Extract the [X, Y] coordinate from the center of the cell holding the provided text.  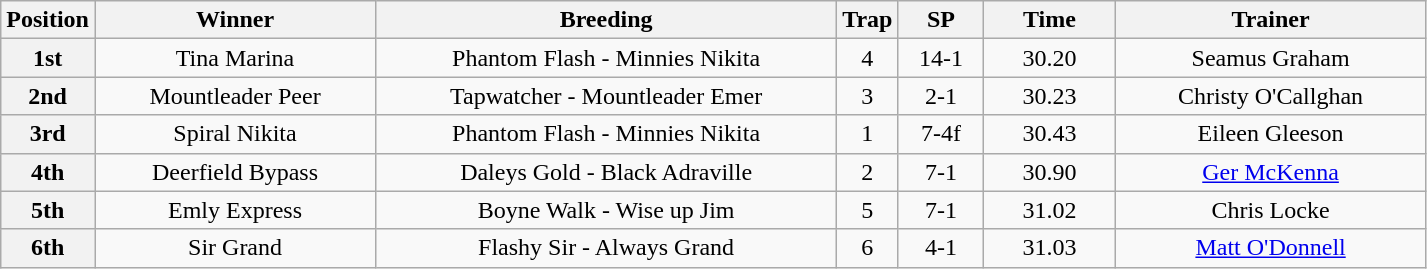
Flashy Sir - Always Grand [606, 248]
2-1 [941, 96]
Tina Marina [234, 58]
Spiral Nikita [234, 134]
31.03 [1050, 248]
Seamus Graham [1270, 58]
Time [1050, 20]
31.02 [1050, 210]
4-1 [941, 248]
Matt O'Donnell [1270, 248]
2nd [48, 96]
5 [868, 210]
Daleys Gold - Black Adraville [606, 172]
Ger McKenna [1270, 172]
2 [868, 172]
14-1 [941, 58]
1 [868, 134]
Tapwatcher - Mountleader Emer [606, 96]
30.23 [1050, 96]
7-4f [941, 134]
Trainer [1270, 20]
30.90 [1050, 172]
Emly Express [234, 210]
Boyne Walk - Wise up Jim [606, 210]
6th [48, 248]
Eileen Gleeson [1270, 134]
5th [48, 210]
Mountleader Peer [234, 96]
SP [941, 20]
Christy O'Callghan [1270, 96]
Trap [868, 20]
Sir Grand [234, 248]
Breeding [606, 20]
Winner [234, 20]
4 [868, 58]
3 [868, 96]
Position [48, 20]
30.43 [1050, 134]
4th [48, 172]
30.20 [1050, 58]
Deerfield Bypass [234, 172]
1st [48, 58]
Chris Locke [1270, 210]
3rd [48, 134]
6 [868, 248]
